Find where the given text appears and provide that cell's center as [x, y] coordinate. 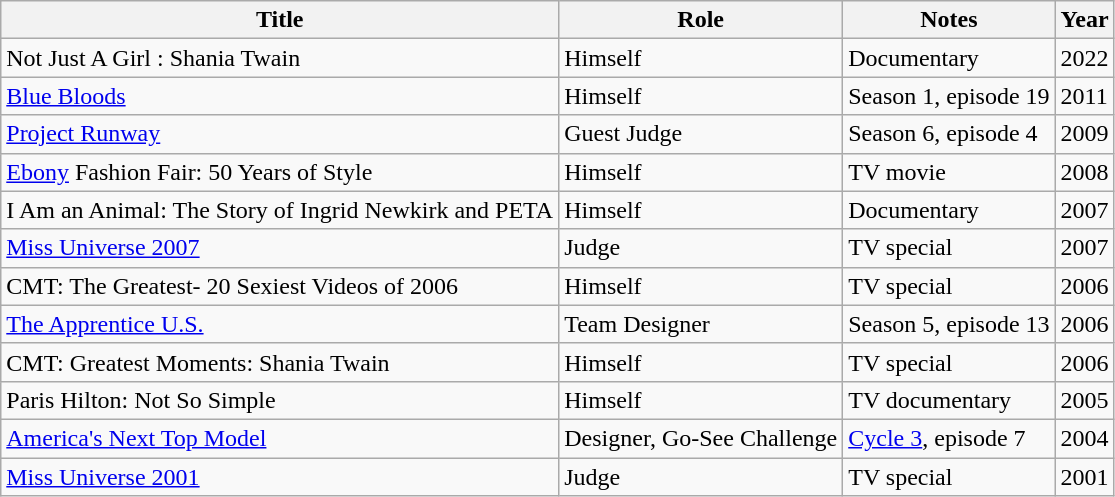
Paris Hilton: Not So Simple [280, 400]
Designer, Go-See Challenge [701, 438]
Cycle 3, episode 7 [949, 438]
TV movie [949, 172]
CMT: Greatest Moments: Shania Twain [280, 362]
Miss Universe 2007 [280, 248]
Season 5, episode 13 [949, 324]
2005 [1084, 400]
Year [1084, 20]
Role [701, 20]
Season 6, episode 4 [949, 134]
2022 [1084, 58]
TV documentary [949, 400]
Guest Judge [701, 134]
2011 [1084, 96]
2009 [1084, 134]
The Apprentice U.S. [280, 324]
Notes [949, 20]
2008 [1084, 172]
CMT: The Greatest- 20 Sexiest Videos of 2006 [280, 286]
Not Just A Girl : Shania Twain [280, 58]
I Am an Animal: The Story of Ingrid Newkirk and PETA [280, 210]
Title [280, 20]
America's Next Top Model [280, 438]
Project Runway [280, 134]
Blue Bloods [280, 96]
Miss Universe 2001 [280, 477]
Season 1, episode 19 [949, 96]
Ebony Fashion Fair: 50 Years of Style [280, 172]
2001 [1084, 477]
2004 [1084, 438]
Team Designer [701, 324]
